Extract the [X, Y] coordinate from the center of the cell holding the provided text.  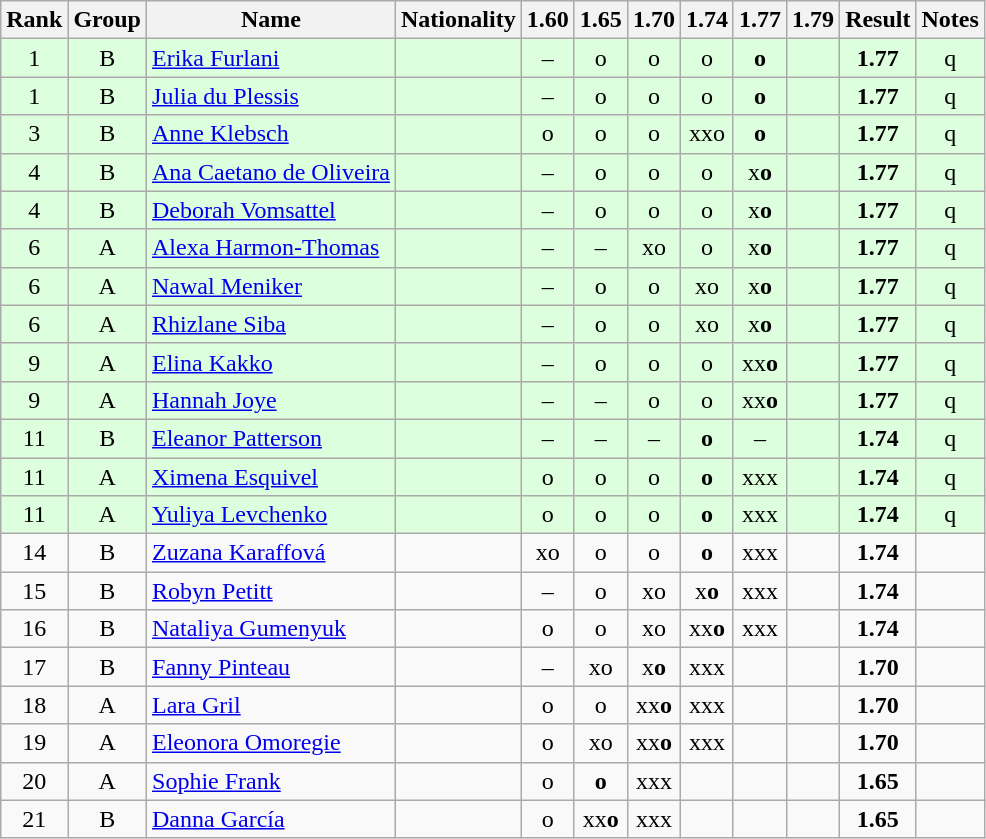
19 [34, 743]
17 [34, 667]
Erika Furlani [272, 58]
18 [34, 705]
Nawal Meniker [272, 286]
Ximena Esquivel [272, 477]
1.60 [548, 20]
Rank [34, 20]
Deborah Vomsattel [272, 210]
Robyn Petitt [272, 591]
Notes [950, 20]
Eleanor Patterson [272, 438]
14 [34, 553]
1.79 [814, 20]
Lara Gril [272, 705]
Rhizlane Siba [272, 324]
Fanny Pinteau [272, 667]
Name [272, 20]
Hannah Joye [272, 400]
Group [108, 20]
Yuliya Levchenko [272, 515]
16 [34, 629]
20 [34, 781]
Anne Klebsch [272, 134]
Zuzana Karaffová [272, 553]
Alexa Harmon-Thomas [272, 248]
Eleonora Omoregie [272, 743]
3 [34, 134]
Result [878, 20]
Julia du Plessis [272, 96]
Nataliya Gumenyuk [272, 629]
Nationality [458, 20]
15 [34, 591]
Sophie Frank [272, 781]
Ana Caetano de Oliveira [272, 172]
21 [34, 819]
Danna García [272, 819]
Elina Kakko [272, 362]
